For the text-containing cell, return its midpoint in (X, Y) coordinate format. 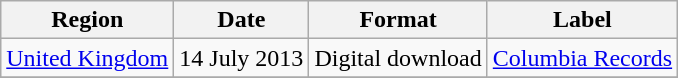
Columbia Records (582, 58)
Date (242, 20)
Region (88, 20)
Digital download (398, 58)
14 July 2013 (242, 58)
Format (398, 20)
Label (582, 20)
United Kingdom (88, 58)
